Extract the [X, Y] coordinate from the center of the cell holding the provided text.  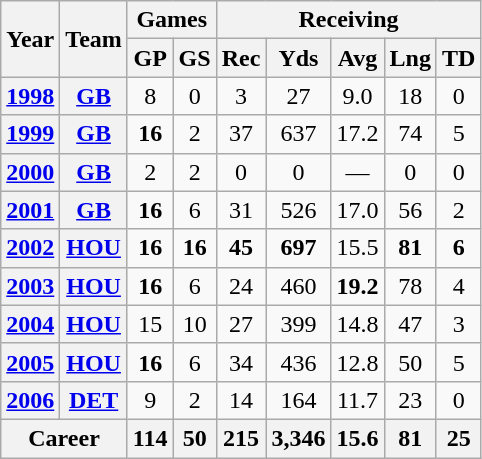
1999 [30, 134]
Yds [298, 58]
114 [150, 438]
14 [241, 400]
12.8 [358, 362]
31 [241, 210]
8 [150, 96]
Team [94, 39]
25 [458, 438]
Year [30, 39]
9.0 [358, 96]
74 [410, 134]
15 [150, 324]
— [358, 172]
Career [64, 438]
GS [194, 58]
34 [241, 362]
10 [194, 324]
Receiving [348, 20]
23 [410, 400]
399 [298, 324]
Avg [358, 58]
9 [150, 400]
697 [298, 248]
Rec [241, 58]
18 [410, 96]
2005 [30, 362]
15.5 [358, 248]
TD [458, 58]
Lng [410, 58]
2004 [30, 324]
2006 [30, 400]
637 [298, 134]
2003 [30, 286]
24 [241, 286]
15.6 [358, 438]
2000 [30, 172]
47 [410, 324]
4 [458, 286]
17.2 [358, 134]
DET [94, 400]
215 [241, 438]
436 [298, 362]
3,346 [298, 438]
17.0 [358, 210]
526 [298, 210]
37 [241, 134]
2001 [30, 210]
2002 [30, 248]
14.8 [358, 324]
460 [298, 286]
1998 [30, 96]
19.2 [358, 286]
GP [150, 58]
56 [410, 210]
45 [241, 248]
Games [172, 20]
164 [298, 400]
11.7 [358, 400]
78 [410, 286]
